Extract the [X, Y] coordinate from the center of the cell holding the provided text.  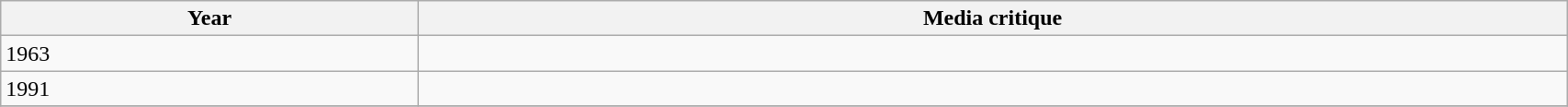
Year [209, 18]
1991 [209, 89]
1963 [209, 53]
Media critique [992, 18]
